For the text-containing cell, return its midpoint in (x, y) coordinate format. 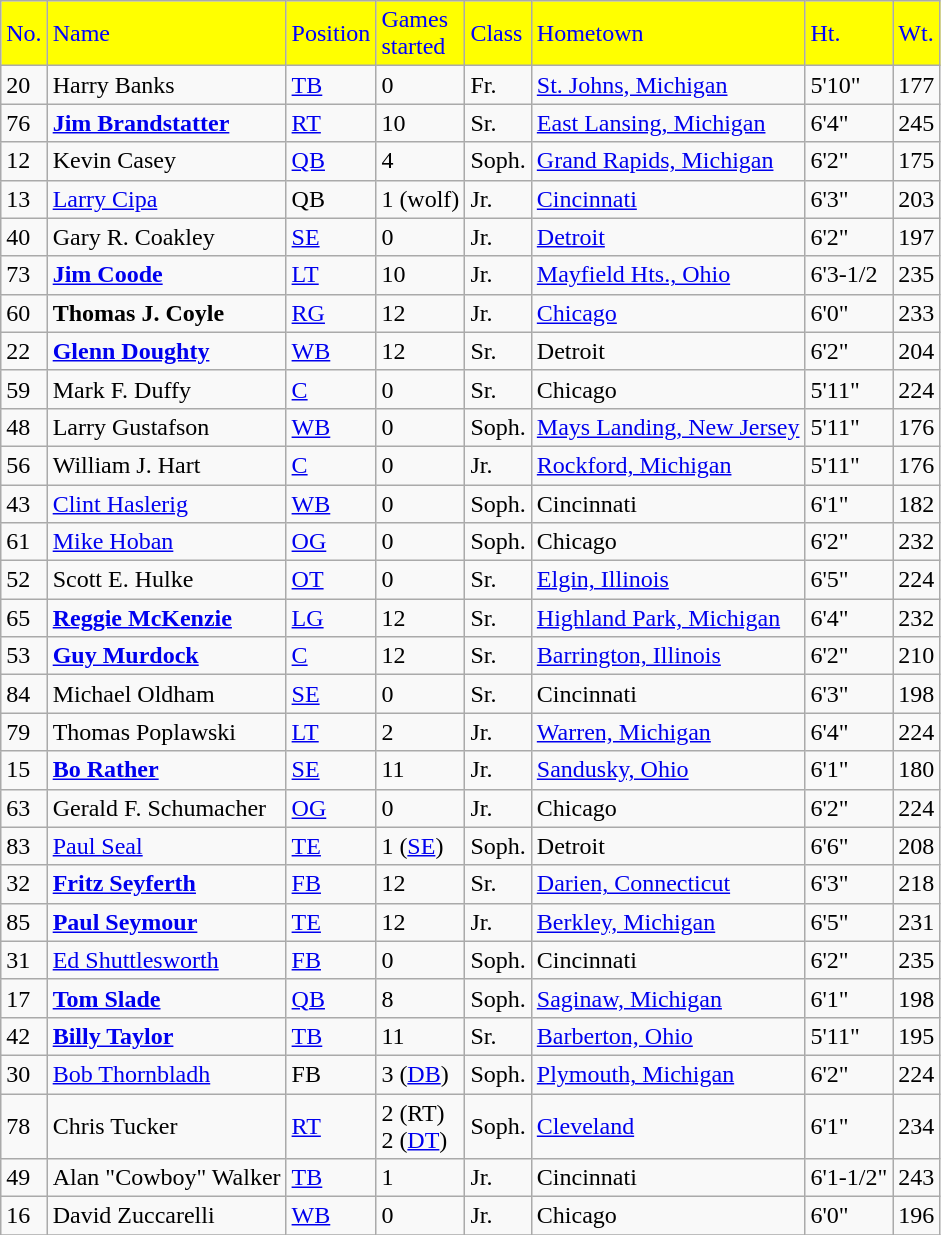
6'6" (849, 846)
Harry Banks (166, 85)
17 (24, 998)
5'10" (849, 85)
16 (24, 1216)
22 (24, 351)
Barrington, Illinois (668, 656)
3 (DB) (420, 1074)
Hometown (668, 34)
Fritz Seyferth (166, 884)
1 (420, 1178)
Highland Park, Michigan (668, 618)
218 (916, 884)
233 (916, 313)
20 (24, 85)
Wt. (916, 34)
Jim Brandstatter (166, 123)
Bo Rather (166, 770)
243 (916, 1178)
Paul Seymour (166, 922)
76 (24, 123)
Kevin Casey (166, 161)
David Zuccarelli (166, 1216)
Saginaw, Michigan (668, 998)
Position (331, 34)
61 (24, 542)
Plymouth, Michigan (668, 1074)
195 (916, 1036)
204 (916, 351)
Guy Murdock (166, 656)
42 (24, 1036)
Larry Gustafson (166, 427)
Mark F. Duffy (166, 389)
1 (SE) (420, 846)
43 (24, 503)
53 (24, 656)
Paul Seal (166, 846)
Michael Oldham (166, 694)
LG (331, 618)
Jim Coode (166, 275)
Tom Slade (166, 998)
175 (916, 161)
177 (916, 85)
William J. Hart (166, 465)
245 (916, 123)
6'3-1/2 (849, 275)
Mayfield Hts., Ohio (668, 275)
Berkley, Michigan (668, 922)
No. (24, 34)
32 (24, 884)
Mays Landing, New Jersey (668, 427)
Billy Taylor (166, 1036)
Gerald F. Schumacher (166, 808)
65 (24, 618)
RG (331, 313)
Darien, Connecticut (668, 884)
2 (420, 732)
East Lansing, Michigan (668, 123)
Gamesstarted (420, 34)
Grand Rapids, Michigan (668, 161)
4 (420, 161)
56 (24, 465)
83 (24, 846)
Warren, Michigan (668, 732)
2 (RT)2 (DT) (420, 1126)
59 (24, 389)
Clint Haslerig (166, 503)
196 (916, 1216)
85 (24, 922)
Reggie McKenzie (166, 618)
73 (24, 275)
182 (916, 503)
Gary R. Coakley (166, 237)
78 (24, 1126)
210 (916, 656)
Name (166, 34)
Elgin, Illinois (668, 580)
Class (498, 34)
60 (24, 313)
84 (24, 694)
Fr. (498, 85)
203 (916, 199)
197 (916, 237)
Thomas J. Coyle (166, 313)
13 (24, 199)
Mike Hoban (166, 542)
31 (24, 960)
Rockford, Michigan (668, 465)
Larry Cipa (166, 199)
Chris Tucker (166, 1126)
15 (24, 770)
208 (916, 846)
Sandusky, Ohio (668, 770)
30 (24, 1074)
52 (24, 580)
OT (331, 580)
63 (24, 808)
234 (916, 1126)
49 (24, 1178)
180 (916, 770)
79 (24, 732)
Barberton, Ohio (668, 1036)
Bob Thornbladh (166, 1074)
6'1-1/2" (849, 1178)
Ed Shuttlesworth (166, 960)
40 (24, 237)
St. Johns, Michigan (668, 85)
Alan "Cowboy" Walker (166, 1178)
Cleveland (668, 1126)
8 (420, 998)
231 (916, 922)
Ht. (849, 34)
Scott E. Hulke (166, 580)
Thomas Poplawski (166, 732)
Glenn Doughty (166, 351)
1 (wolf) (420, 199)
48 (24, 427)
